Locate the cell with the specified text and output its (X, Y) center coordinate. 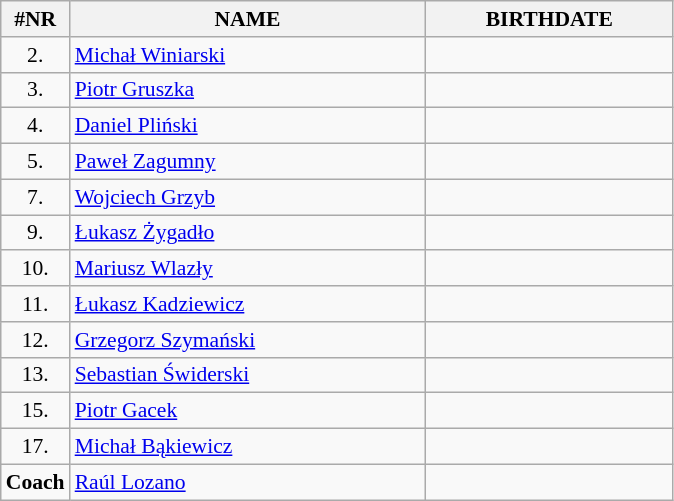
3. (36, 90)
15. (36, 411)
Michał Winiarski (248, 55)
12. (36, 340)
11. (36, 304)
Michał Bąkiewicz (248, 447)
Coach (36, 482)
Sebastian Świderski (248, 375)
7. (36, 197)
Piotr Gruszka (248, 90)
17. (36, 447)
Paweł Zagumny (248, 162)
5. (36, 162)
Grzegorz Szymański (248, 340)
#NR (36, 19)
9. (36, 233)
Wojciech Grzyb (248, 197)
4. (36, 126)
Piotr Gacek (248, 411)
Daniel Pliński (248, 126)
Raúl Lozano (248, 482)
Łukasz Żygadło (248, 233)
2. (36, 55)
13. (36, 375)
Łukasz Kadziewicz (248, 304)
10. (36, 269)
Mariusz Wlazły (248, 269)
NAME (248, 19)
BIRTHDATE (549, 19)
